Detect which cell encompasses the target text, then output its (X, Y) center coordinate. 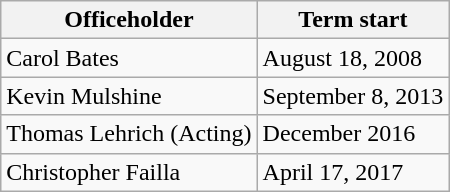
Carol Bates (129, 58)
April 17, 2017 (353, 172)
December 2016 (353, 134)
Christopher Failla (129, 172)
August 18, 2008 (353, 58)
Kevin Mulshine (129, 96)
September 8, 2013 (353, 96)
Thomas Lehrich (Acting) (129, 134)
Term start (353, 20)
Officeholder (129, 20)
